Pinpoint the cell where the given text exists, returning its [X, Y] midpoint coordinate. 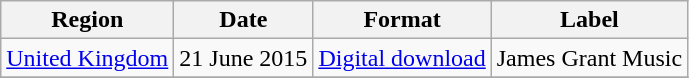
21 June 2015 [244, 58]
United Kingdom [88, 58]
Digital download [402, 58]
Format [402, 20]
Label [589, 20]
James Grant Music [589, 58]
Date [244, 20]
Region [88, 20]
